Search for the cell housing the specified text and yield its [x, y] center coordinate. 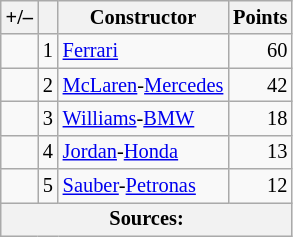
+/– [20, 17]
Constructor [143, 17]
1 [48, 51]
42 [260, 85]
18 [260, 118]
Points [260, 17]
Sources: [147, 219]
Williams-BMW [143, 118]
12 [260, 186]
McLaren-Mercedes [143, 85]
2 [48, 85]
3 [48, 118]
60 [260, 51]
Sauber-Petronas [143, 186]
Jordan-Honda [143, 152]
Ferrari [143, 51]
13 [260, 152]
4 [48, 152]
5 [48, 186]
